Determine the [X, Y] coordinate at the center of the cell enclosing the given text.  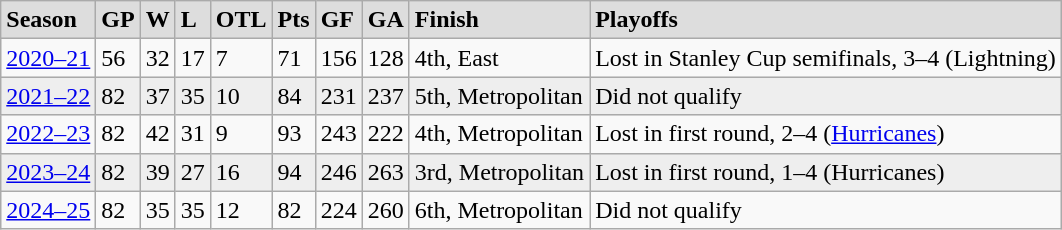
Season [48, 20]
L [192, 20]
84 [294, 96]
10 [241, 96]
94 [294, 172]
GF [338, 20]
17 [192, 58]
71 [294, 58]
W [158, 20]
93 [294, 134]
237 [386, 96]
GA [386, 20]
2022–23 [48, 134]
31 [192, 134]
224 [338, 210]
222 [386, 134]
Lost in Stanley Cup semifinals, 3–4 (Lightning) [826, 58]
Lost in first round, 1–4 (Hurricanes) [826, 172]
246 [338, 172]
260 [386, 210]
42 [158, 134]
37 [158, 96]
128 [386, 58]
2020–21 [48, 58]
Finish [499, 20]
39 [158, 172]
156 [338, 58]
7 [241, 58]
12 [241, 210]
9 [241, 134]
2021–22 [48, 96]
Lost in first round, 2–4 (Hurricanes) [826, 134]
4th, East [499, 58]
OTL [241, 20]
27 [192, 172]
5th, Metropolitan [499, 96]
GP [118, 20]
Playoffs [826, 20]
2023–24 [48, 172]
263 [386, 172]
4th, Metropolitan [499, 134]
32 [158, 58]
16 [241, 172]
56 [118, 58]
3rd, Metropolitan [499, 172]
Pts [294, 20]
231 [338, 96]
243 [338, 134]
6th, Metropolitan [499, 210]
2024–25 [48, 210]
